Provide the (X, Y) coordinate of the cell's center where the given text is located.  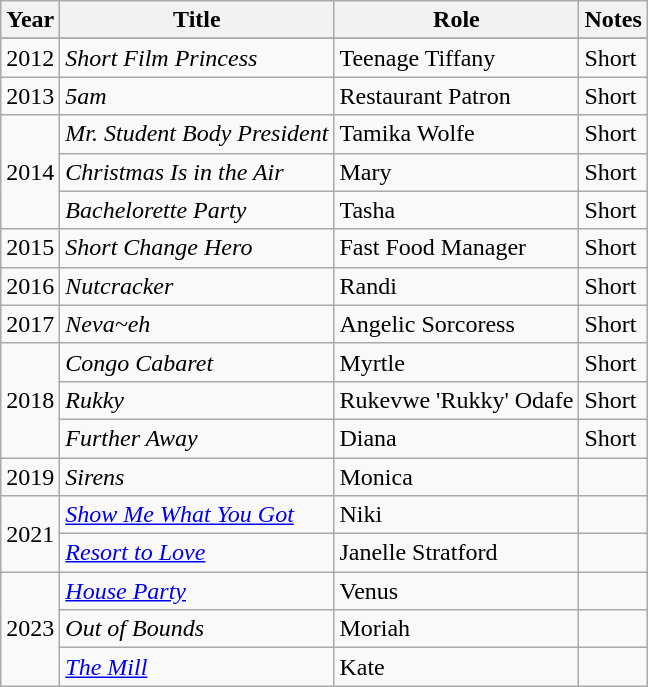
2015 (30, 248)
Kate (456, 667)
5am (197, 96)
2017 (30, 324)
Further Away (197, 438)
Niki (456, 515)
Angelic Sorcoress (456, 324)
2018 (30, 400)
Title (197, 20)
Show Me What You Got (197, 515)
2019 (30, 477)
Short Change Hero (197, 248)
2014 (30, 172)
Neva~eh (197, 324)
Christmas Is in the Air (197, 172)
Sirens (197, 477)
Mr. Student Body President (197, 134)
Resort to Love (197, 553)
Diana (456, 438)
Monica (456, 477)
Bachelorette Party (197, 210)
Tamika Wolfe (456, 134)
Short Film Princess (197, 58)
Rukky (197, 400)
2012 (30, 58)
Venus (456, 591)
House Party (197, 591)
2021 (30, 534)
Tasha (456, 210)
The Mill (197, 667)
Restaurant Patron (456, 96)
Nutcracker (197, 286)
2013 (30, 96)
Randi (456, 286)
Rukevwe 'Rukky' Odafe (456, 400)
Mary (456, 172)
2023 (30, 629)
Janelle Stratford (456, 553)
Role (456, 20)
Teenage Tiffany (456, 58)
Moriah (456, 629)
Myrtle (456, 362)
Out of Bounds (197, 629)
2016 (30, 286)
Year (30, 20)
Notes (613, 20)
Congo Cabaret (197, 362)
Fast Food Manager (456, 248)
